Capture the cell that displays the provided text and extract its [x, y] central coordinate. 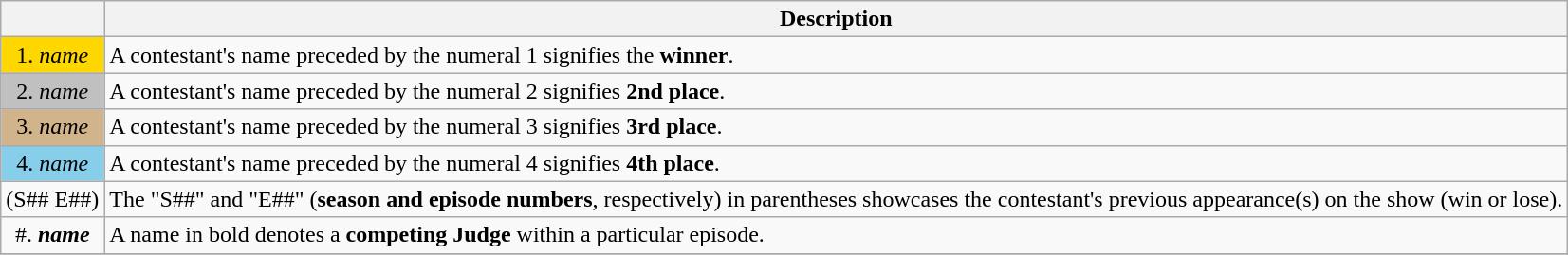
A contestant's name preceded by the numeral 1 signifies the winner. [837, 55]
A contestant's name preceded by the numeral 3 signifies 3rd place. [837, 127]
3. name [53, 127]
4. name [53, 163]
A contestant's name preceded by the numeral 4 signifies 4th place. [837, 163]
(S## E##) [53, 199]
Description [837, 19]
2. name [53, 91]
A name in bold denotes a competing Judge within a particular episode. [837, 235]
1. name [53, 55]
#. name [53, 235]
A contestant's name preceded by the numeral 2 signifies 2nd place. [837, 91]
